Return the [X, Y] coordinate for the center point of the cell that contains the specified text.  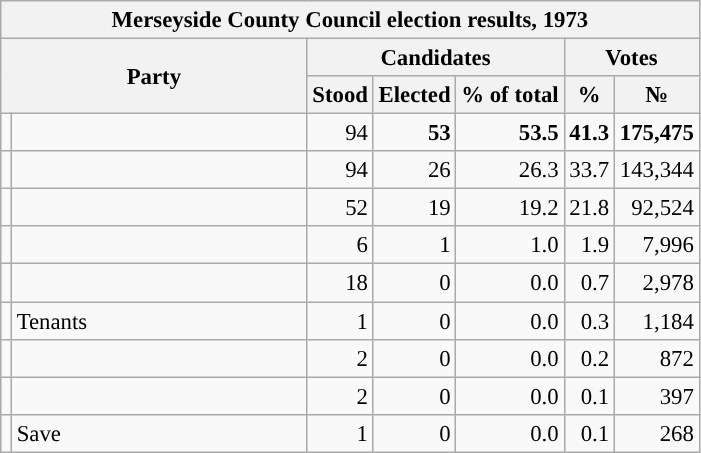
33.7 [589, 170]
21.8 [589, 208]
19.2 [510, 208]
92,524 [656, 208]
Merseyside County Council election results, 1973 [350, 20]
1,184 [656, 321]
26 [414, 170]
Save [159, 433]
1.0 [510, 245]
175,475 [656, 133]
268 [656, 433]
41.3 [589, 133]
52 [340, 208]
18 [340, 283]
Elected [414, 95]
Votes [632, 58]
872 [656, 358]
53 [414, 133]
397 [656, 396]
Tenants [159, 321]
0.3 [589, 321]
1.9 [589, 245]
2,978 [656, 283]
% of total [510, 95]
6 [340, 245]
0.2 [589, 358]
№ [656, 95]
0.7 [589, 283]
143,344 [656, 170]
Candidates [436, 58]
53.5 [510, 133]
26.3 [510, 170]
% [589, 95]
Stood [340, 95]
Party [154, 76]
7,996 [656, 245]
19 [414, 208]
